For the text-containing cell, return its midpoint in (x, y) coordinate format. 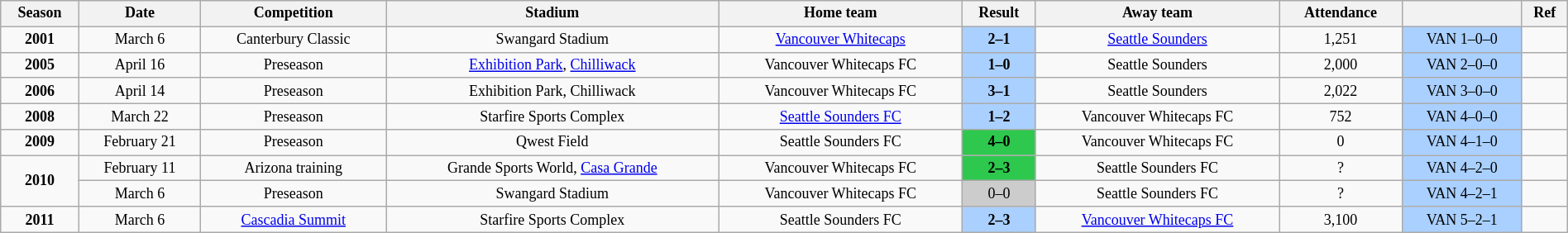
VAN 1–0–0 (1462, 40)
2009 (40, 142)
Stadium (552, 13)
2–1 (999, 40)
2008 (40, 116)
Canterbury Classic (294, 40)
Away team (1158, 13)
Result (999, 13)
4–0 (999, 142)
VAN 2–0–0 (1462, 64)
Competition (294, 13)
2005 (40, 64)
April 16 (139, 64)
2,000 (1341, 64)
VAN 4–1–0 (1462, 142)
VAN 4–0–0 (1462, 116)
VAN 4–2–1 (1462, 193)
2001 (40, 40)
1–2 (999, 116)
Season (40, 13)
752 (1341, 116)
VAN 4–2–0 (1462, 169)
Grande Sports World, Casa Grande (552, 169)
February 11 (139, 169)
Ref (1545, 13)
3–1 (999, 91)
March 22 (139, 116)
2010 (40, 181)
Home team (840, 13)
0–0 (999, 193)
2,022 (1341, 91)
Arizona training (294, 169)
Attendance (1341, 13)
VAN 5–2–1 (1462, 220)
1–0 (999, 64)
Cascadia Summit (294, 220)
2006 (40, 91)
2011 (40, 220)
0 (1341, 142)
3,100 (1341, 220)
February 21 (139, 142)
1,251 (1341, 40)
April 14 (139, 91)
Vancouver Whitecaps (840, 40)
Date (139, 13)
Qwest Field (552, 142)
VAN 3–0–0 (1462, 91)
